For the text-containing cell, return its midpoint in (X, Y) coordinate format. 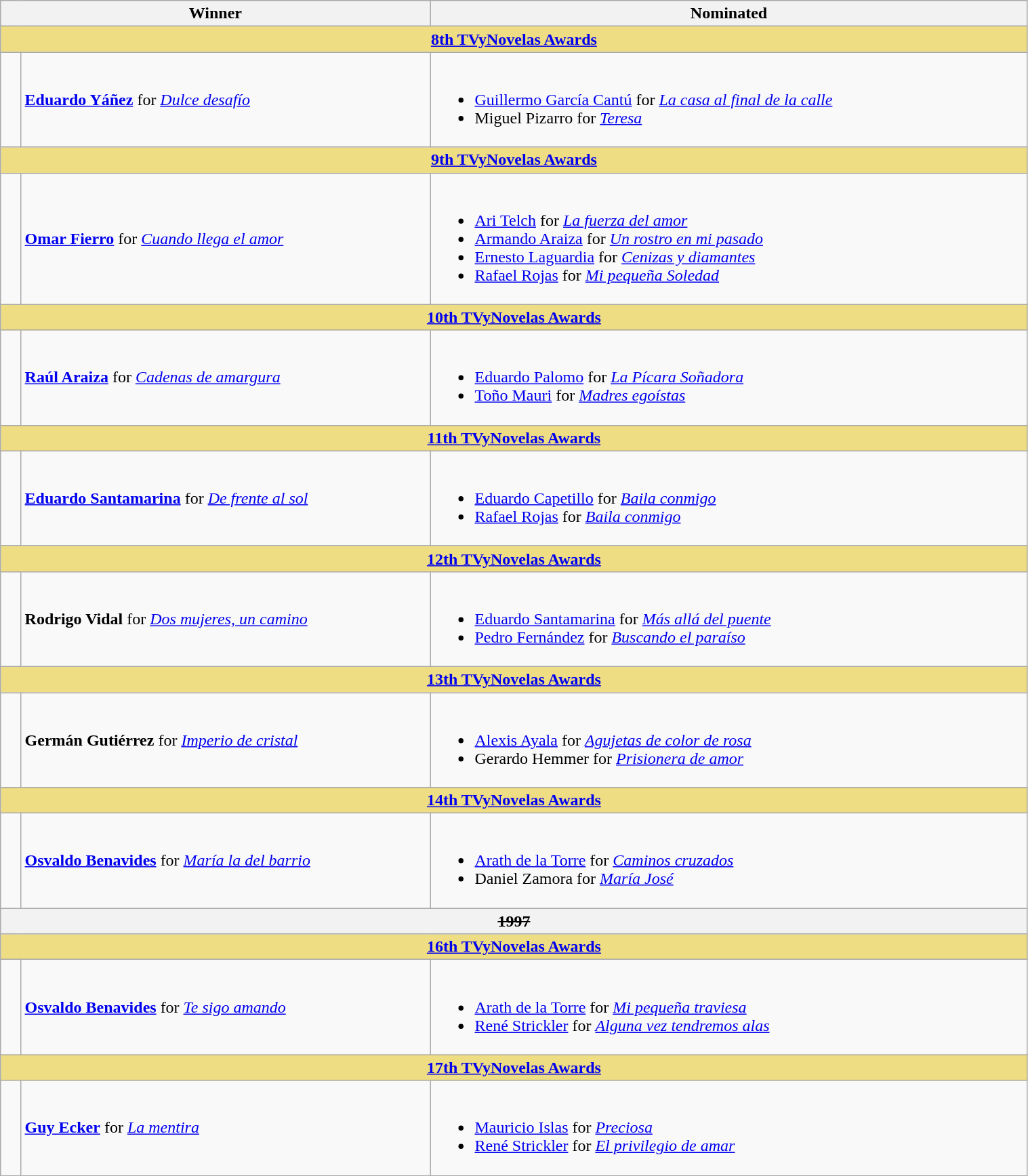
Omar Fierro for Cuando llega el amor (226, 239)
Arath de la Torre for Mi pequeña traviesaRené Strickler for Alguna vez tendremos alas (729, 1007)
13th TVyNovelas Awards (514, 679)
12th TVyNovelas Awards (514, 559)
Eduardo Yáñez for Dulce desafío (226, 100)
Eduardo Palomo for La Pícara SoñadoraToño Mauri for Madres egoístas (729, 378)
9th TVyNovelas Awards (514, 160)
Winner (215, 14)
Rodrigo Vidal for Dos mujeres, un camino (226, 619)
Arath de la Torre for Caminos cruzadosDaniel Zamora for María José (729, 861)
17th TVyNovelas Awards (514, 1068)
Guillermo García Cantú for La casa al final de la calleMiguel Pizarro for Teresa (729, 100)
10th TVyNovelas Awards (514, 317)
16th TVyNovelas Awards (514, 947)
Mauricio Islas for PreciosaRené Strickler for El privilegio de amar (729, 1128)
Ari Telch for La fuerza del amorArmando Araiza for Un rostro en mi pasadoErnesto Laguardia for Cenizas y diamantesRafael Rojas for Mi pequeña Soledad (729, 239)
Eduardo Santamarina for Más allá del puentePedro Fernández for Buscando el paraíso (729, 619)
Osvaldo Benavides for Te sigo amando (226, 1007)
14th TVyNovelas Awards (514, 800)
1997 (514, 921)
Nominated (729, 14)
Guy Ecker for La mentira (226, 1128)
Eduardo Capetillo for Baila conmigoRafael Rojas for Baila conmigo (729, 498)
Germán Gutiérrez for Imperio de cristal (226, 740)
Osvaldo Benavides for María la del barrio (226, 861)
Eduardo Santamarina for De frente al sol (226, 498)
Alexis Ayala for Agujetas de color de rosaGerardo Hemmer for Prisionera de amor (729, 740)
Raúl Araiza for Cadenas de amargura (226, 378)
11th TVyNovelas Awards (514, 438)
8th TVyNovelas Awards (514, 39)
